Detect which cell encompasses the target text, then output its [X, Y] center coordinate. 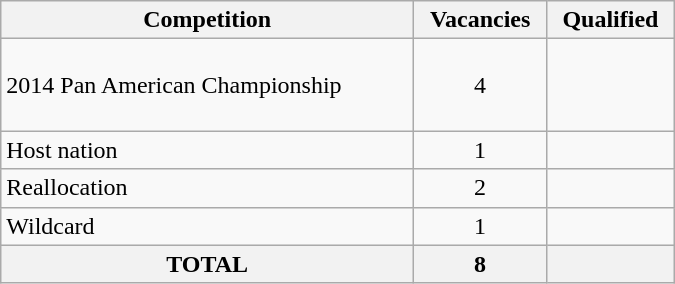
8 [480, 264]
2 [480, 188]
2014 Pan American Championship [208, 85]
Reallocation [208, 188]
TOTAL [208, 264]
Competition [208, 20]
Wildcard [208, 226]
Vacancies [480, 20]
Host nation [208, 150]
4 [480, 85]
Qualified [611, 20]
